Return the [X, Y] coordinate for the center point of the cell that contains the specified text.  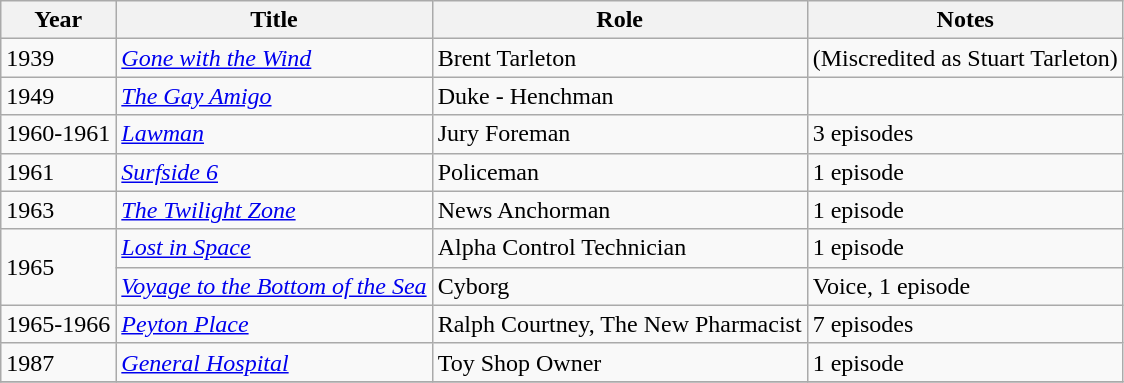
1965 [58, 267]
Title [274, 20]
Voyage to the Bottom of the Sea [274, 286]
7 episodes [965, 324]
1965-1966 [58, 324]
Peyton Place [274, 324]
Toy Shop Owner [620, 362]
The Gay Amigo [274, 96]
Alpha Control Technician [620, 248]
1949 [58, 96]
Ralph Courtney, The New Pharmacist [620, 324]
1987 [58, 362]
Jury Foreman [620, 134]
General Hospital [274, 362]
Role [620, 20]
(Miscredited as Stuart Tarleton) [965, 58]
Gone with the Wind [274, 58]
1961 [58, 172]
Duke - Henchman [620, 96]
Surfside 6 [274, 172]
The Twilight Zone [274, 210]
Brent Tarleton [620, 58]
Voice, 1 episode [965, 286]
Cyborg [620, 286]
Year [58, 20]
Policeman [620, 172]
1939 [58, 58]
Notes [965, 20]
1963 [58, 210]
3 episodes [965, 134]
Lost in Space [274, 248]
1960-1961 [58, 134]
Lawman [274, 134]
News Anchorman [620, 210]
